Find where the given text appears and provide that cell's center as (x, y) coordinate. 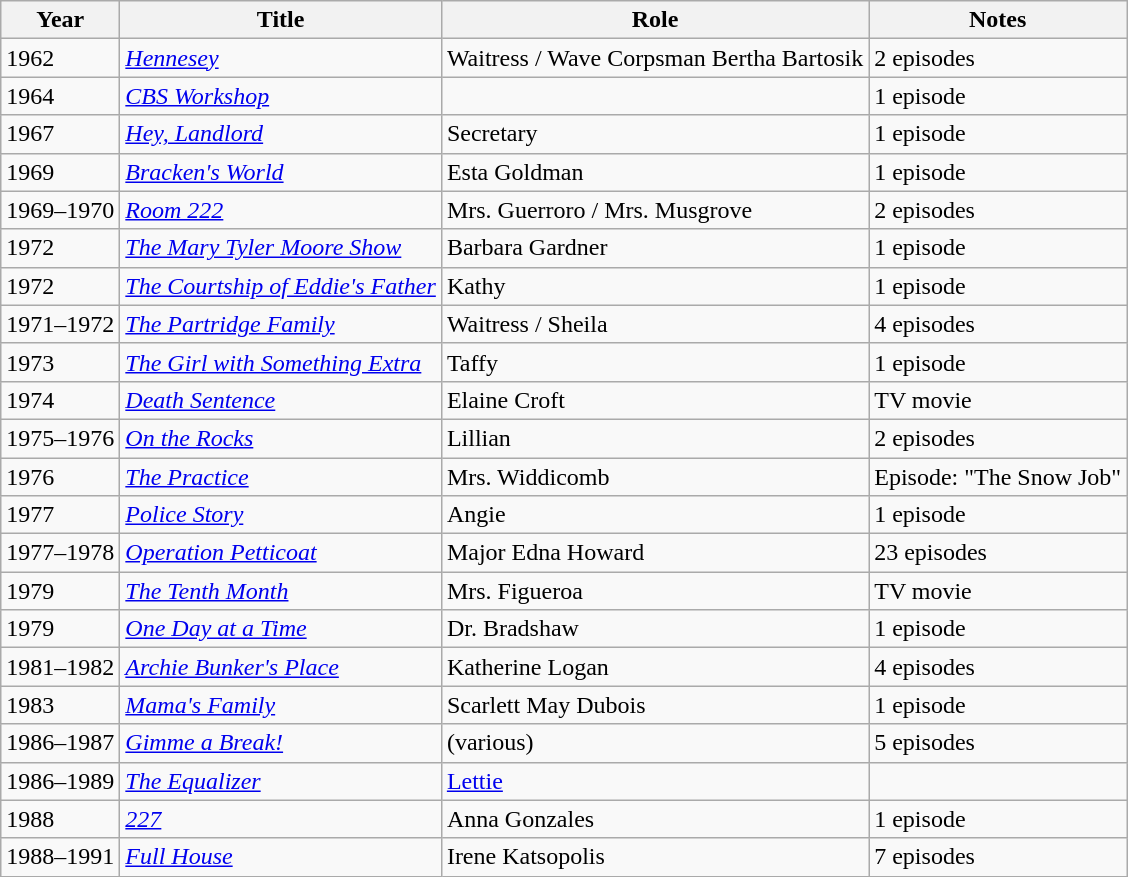
The Girl with Something Extra (281, 362)
1964 (60, 96)
1974 (60, 400)
Bracken's World (281, 172)
Mrs. Widdicomb (654, 477)
Barbara Gardner (654, 248)
Lillian (654, 438)
The Equalizer (281, 781)
Lettie (654, 781)
The Mary Tyler Moore Show (281, 248)
1962 (60, 58)
1988–1991 (60, 857)
Death Sentence (281, 400)
1975–1976 (60, 438)
Role (654, 20)
Major Edna Howard (654, 553)
The Tenth Month (281, 591)
Police Story (281, 515)
1983 (60, 705)
5 episodes (998, 743)
Archie Bunker's Place (281, 667)
Year (60, 20)
The Practice (281, 477)
Hennesey (281, 58)
1969 (60, 172)
227 (281, 819)
Anna Gonzales (654, 819)
Katherine Logan (654, 667)
Gimme a Break! (281, 743)
1977 (60, 515)
1976 (60, 477)
7 episodes (998, 857)
Mrs. Guerroro / Mrs. Musgrove (654, 210)
Room 222 (281, 210)
One Day at a Time (281, 629)
Operation Petticoat (281, 553)
1977–1978 (60, 553)
Waitress / Wave Corpsman Bertha Bartosik (654, 58)
CBS Workshop (281, 96)
Dr. Bradshaw (654, 629)
Mama's Family (281, 705)
23 episodes (998, 553)
1986–1987 (60, 743)
On the Rocks (281, 438)
Taffy (654, 362)
1971–1972 (60, 324)
Irene Katsopolis (654, 857)
Notes (998, 20)
1973 (60, 362)
Title (281, 20)
Esta Goldman (654, 172)
Elaine Croft (654, 400)
1969–1970 (60, 210)
Waitress / Sheila (654, 324)
1981–1982 (60, 667)
Full House (281, 857)
1967 (60, 134)
Mrs. Figueroa (654, 591)
Scarlett May Dubois (654, 705)
(various) (654, 743)
Hey, Landlord (281, 134)
Episode: "The Snow Job" (998, 477)
Angie (654, 515)
Secretary (654, 134)
1988 (60, 819)
The Courtship of Eddie's Father (281, 286)
The Partridge Family (281, 324)
Kathy (654, 286)
1986–1989 (60, 781)
